Determine the [X, Y] coordinate at the center of the cell enclosing the given text.  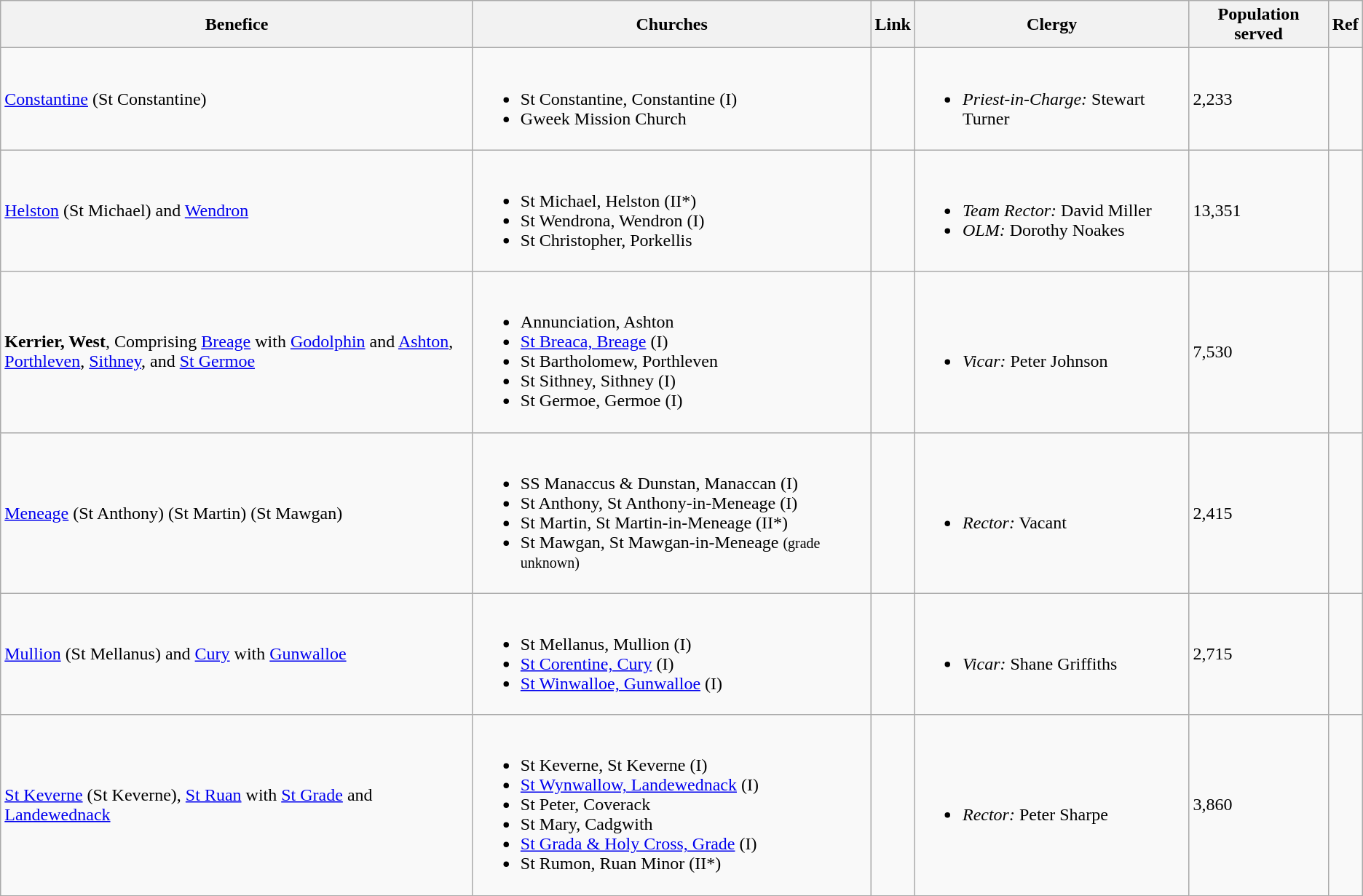
Constantine (St Constantine) [237, 99]
St Michael, Helston (II*)St Wendrona, Wendron (I)St Christopher, Porkellis [671, 211]
St Keverne, St Keverne (I)St Wynwallow, Landewednack (I)St Peter, CoverackSt Mary, CadgwithSt Grada & Holy Cross, Grade (I)St Rumon, Ruan Minor (II*) [671, 805]
Rector: Vacant [1051, 512]
Churches [671, 25]
3,860 [1258, 805]
2,233 [1258, 99]
Vicar: Shane Griffiths [1051, 654]
St Mellanus, Mullion (I)St Corentine, Cury (I)St Winwalloe, Gunwalloe (I) [671, 654]
7,530 [1258, 352]
Helston (St Michael) and Wendron [237, 211]
2,415 [1258, 512]
Clergy [1051, 25]
Priest-in-Charge: Stewart Turner [1051, 99]
13,351 [1258, 211]
St Keverne (St Keverne), St Ruan with St Grade and Landewednack [237, 805]
Link [893, 25]
Benefice [237, 25]
2,715 [1258, 654]
Rector: Peter Sharpe [1051, 805]
St Constantine, Constantine (I)Gweek Mission Church [671, 99]
Vicar: Peter Johnson [1051, 352]
Meneage (St Anthony) (St Martin) (St Mawgan) [237, 512]
Ref [1346, 25]
Kerrier, West, Comprising Breage with Godolphin and Ashton, Porthleven, Sithney, and St Germoe [237, 352]
Team Rector: David MillerOLM: Dorothy Noakes [1051, 211]
Population served [1258, 25]
Annunciation, AshtonSt Breaca, Breage (I)St Bartholomew, PorthlevenSt Sithney, Sithney (I)St Germoe, Germoe (I) [671, 352]
Mullion (St Mellanus) and Cury with Gunwalloe [237, 654]
